Return the [X, Y] coordinate for the center point of the cell that contains the specified text.  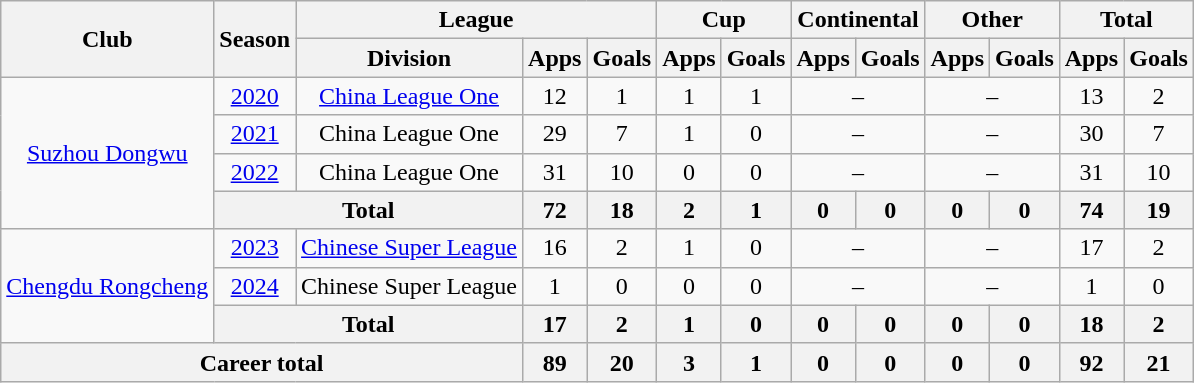
2022 [255, 172]
12 [555, 96]
2020 [255, 96]
3 [689, 362]
20 [622, 362]
2021 [255, 134]
72 [555, 210]
2024 [255, 286]
Division [410, 58]
Cup [724, 20]
Season [255, 39]
19 [1159, 210]
Suzhou Dongwu [108, 153]
Chengdu Rongcheng [108, 286]
2023 [255, 248]
13 [1091, 96]
74 [1091, 210]
21 [1159, 362]
Other [992, 20]
92 [1091, 362]
16 [555, 248]
30 [1091, 134]
Club [108, 39]
Continental [858, 20]
89 [555, 362]
Career total [262, 362]
League [476, 20]
29 [555, 134]
